Find where the given text appears and provide that cell's center as [x, y] coordinate. 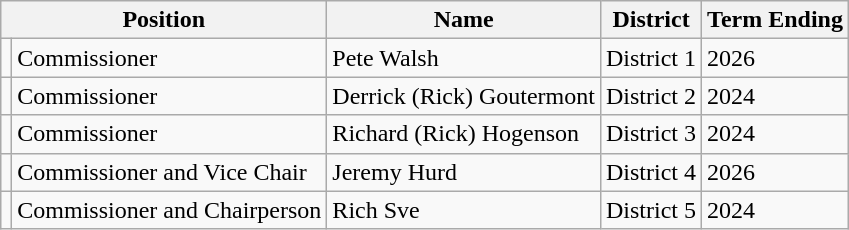
District 4 [650, 172]
Jeremy Hurd [464, 172]
District 2 [650, 96]
Pete Walsh [464, 58]
District 3 [650, 134]
Position [164, 20]
Rich Sve [464, 210]
Richard (Rick) Hogenson [464, 134]
Name [464, 20]
District 1 [650, 58]
Commissioner and Vice Chair [170, 172]
Term Ending [776, 20]
District 5 [650, 210]
District [650, 20]
Commissioner and Chairperson [170, 210]
Derrick (Rick) Goutermont [464, 96]
